Output the (x, y) coordinate of the center of the cell containing the given text.  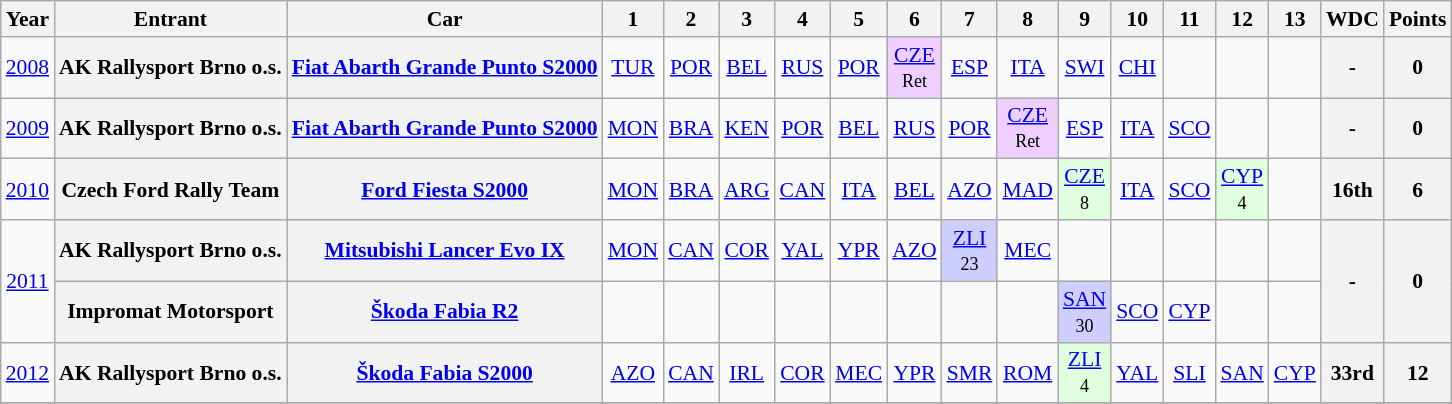
3 (747, 19)
Impromat Motorsport (170, 312)
Škoda Fabia S2000 (445, 372)
Car (445, 19)
SWI (1084, 68)
ARG (747, 190)
ROM (1028, 372)
16th (1352, 190)
Ford Fiesta S2000 (445, 190)
ZLI4 (1084, 372)
13 (1295, 19)
33rd (1352, 372)
Škoda Fabia R2 (445, 312)
4 (803, 19)
2012 (28, 372)
WDC (1352, 19)
2009 (28, 128)
Entrant (170, 19)
7 (970, 19)
KEN (747, 128)
MAD (1028, 190)
IRL (747, 372)
Mitsubishi Lancer Evo IX (445, 250)
10 (1137, 19)
8 (1028, 19)
2 (691, 19)
2011 (28, 281)
CYP4 (1242, 190)
11 (1189, 19)
SLI (1189, 372)
2008 (28, 68)
9 (1084, 19)
1 (634, 19)
Czech Ford Rally Team (170, 190)
CHI (1137, 68)
TUR (634, 68)
Year (28, 19)
Points (1418, 19)
5 (858, 19)
SAN (1242, 372)
SAN30 (1084, 312)
SMR (970, 372)
CZE8 (1084, 190)
ZLI23 (970, 250)
2010 (28, 190)
